Determine the [X, Y] coordinate at the center of the cell enclosing the given text.  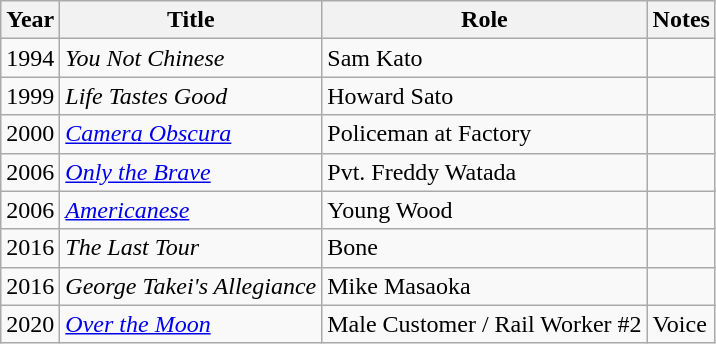
Voice [681, 324]
1999 [30, 96]
2020 [30, 324]
Sam Kato [484, 58]
Only the Brave [191, 172]
Title [191, 20]
Bone [484, 248]
You Not Chinese [191, 58]
Camera Obscura [191, 134]
Notes [681, 20]
The Last Tour [191, 248]
Policeman at Factory [484, 134]
George Takei's Allegiance [191, 286]
Mike Masaoka [484, 286]
1994 [30, 58]
Howard Sato [484, 96]
Young Wood [484, 210]
Year [30, 20]
Over the Moon [191, 324]
Americanese [191, 210]
2000 [30, 134]
Male Customer / Rail Worker #2 [484, 324]
Pvt. Freddy Watada [484, 172]
Role [484, 20]
Life Tastes Good [191, 96]
